Search for the cell housing the specified text and yield its (X, Y) center coordinate. 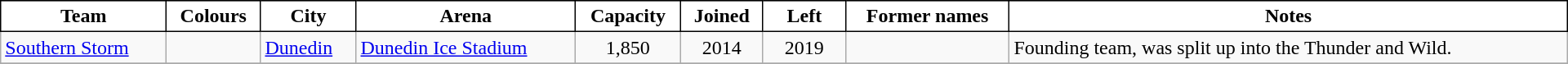
Dunedin Ice Stadium (465, 48)
Southern Storm (83, 48)
Capacity (629, 16)
Left (804, 16)
1,850 (629, 48)
Joined (722, 16)
2019 (804, 48)
City (309, 16)
Dunedin (309, 48)
2014 (722, 48)
Colours (214, 16)
Founding team, was split up into the Thunder and Wild. (1289, 48)
Arena (465, 16)
Notes (1289, 16)
Team (83, 16)
Former names (928, 16)
